Capture the cell that displays the provided text and extract its (X, Y) central coordinate. 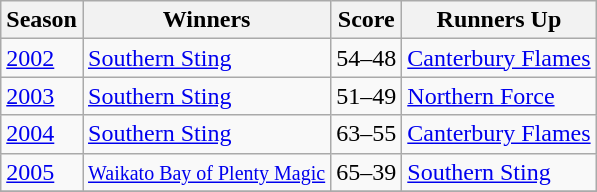
Score (366, 20)
2004 (42, 134)
63–55 (366, 134)
51–49 (366, 96)
Winners (206, 20)
Season (42, 20)
65–39 (366, 172)
54–48 (366, 58)
Northern Force (499, 96)
2002 (42, 58)
2003 (42, 96)
Runners Up (499, 20)
Waikato Bay of Plenty Magic (206, 172)
2005 (42, 172)
